Locate the cell with the specified text and output its [X, Y] center coordinate. 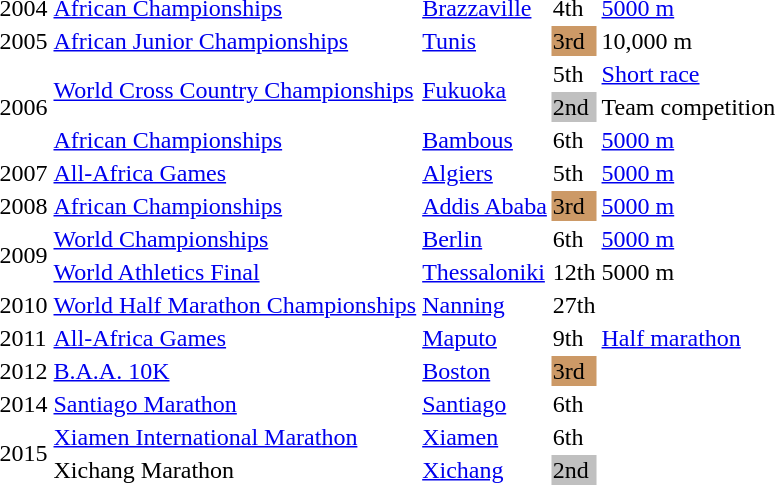
Tunis [485, 41]
Berlin [485, 239]
Addis Ababa [485, 206]
Santiago Marathon [235, 404]
Algiers [485, 173]
World Championships [235, 239]
World Half Marathon Championships [235, 305]
Xiamen International Marathon [235, 437]
27th [574, 305]
Xiamen [485, 437]
African Junior Championships [235, 41]
Boston [485, 371]
Xichang Marathon [235, 470]
Maputo [485, 338]
Santiago [485, 404]
B.A.A. 10K [235, 371]
12th [574, 272]
World Athletics Final [235, 272]
World Cross Country Championships [235, 90]
Fukuoka [485, 90]
Thessaloniki [485, 272]
9th [574, 338]
Bambous [485, 140]
Nanning [485, 305]
Xichang [485, 470]
